Return [X, Y] of the center of cell containing provided text 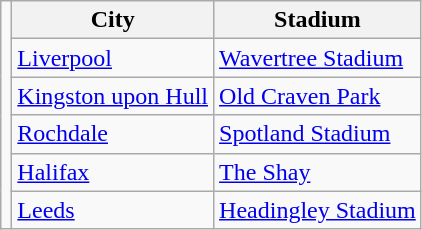
Liverpool [113, 58]
Spotland Stadium [318, 134]
Stadium [318, 20]
Rochdale [113, 134]
City [113, 20]
Wavertree Stadium [318, 58]
Leeds [113, 210]
Kingston upon Hull [113, 96]
The Shay [318, 172]
Halifax [113, 172]
Headingley Stadium [318, 210]
Old Craven Park [318, 96]
